Return [X, Y] of the center of cell containing provided text 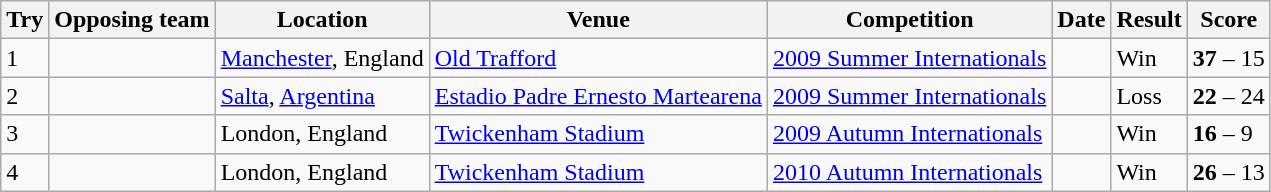
3 [25, 134]
Venue [598, 20]
Salta, Argentina [322, 96]
26 – 13 [1228, 172]
Competition [909, 20]
37 – 15 [1228, 58]
Old Trafford [598, 58]
Score [1228, 20]
Result [1149, 20]
2 [25, 96]
2010 Autumn Internationals [909, 172]
2009 Autumn Internationals [909, 134]
1 [25, 58]
Date [1082, 20]
Manchester, England [322, 58]
16 – 9 [1228, 134]
4 [25, 172]
Location [322, 20]
Try [25, 20]
22 – 24 [1228, 96]
Estadio Padre Ernesto Martearena [598, 96]
Loss [1149, 96]
Opposing team [132, 20]
